Capture the cell that displays the provided text and extract its (X, Y) central coordinate. 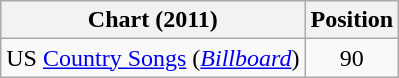
90 (352, 58)
Chart (2011) (153, 20)
US Country Songs (Billboard) (153, 58)
Position (352, 20)
